From the cell containing the given text, extract its center point as [x, y] coordinate. 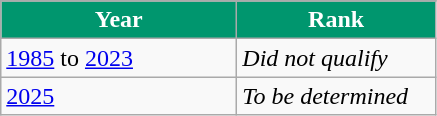
To be determined [336, 96]
2025 [119, 96]
Year [119, 20]
Did not qualify [336, 58]
Rank [336, 20]
1985 to 2023 [119, 58]
